Capture the cell that displays the provided text and extract its [X, Y] central coordinate. 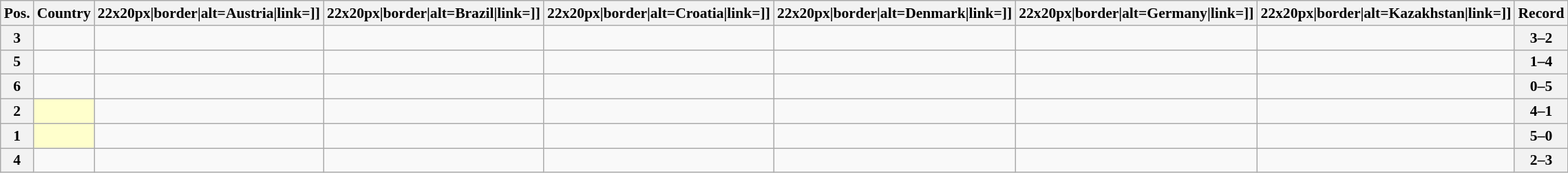
4 [17, 161]
Country [64, 13]
4–1 [1540, 112]
3 [17, 38]
1–4 [1540, 62]
3–2 [1540, 38]
22x20px|border|alt=Austria|link=]] [209, 13]
2 [17, 112]
2–3 [1540, 161]
6 [17, 87]
5–0 [1540, 136]
22x20px|border|alt=Brazil|link=]] [434, 13]
22x20px|border|alt=Croatia|link=]] [659, 13]
5 [17, 62]
1 [17, 136]
22x20px|border|alt=Denmark|link=]] [895, 13]
Pos. [17, 13]
Record [1540, 13]
0–5 [1540, 87]
22x20px|border|alt=Kazakhstan|link=]] [1386, 13]
22x20px|border|alt=Germany|link=]] [1136, 13]
